Return [X, Y] of the center of cell containing provided text 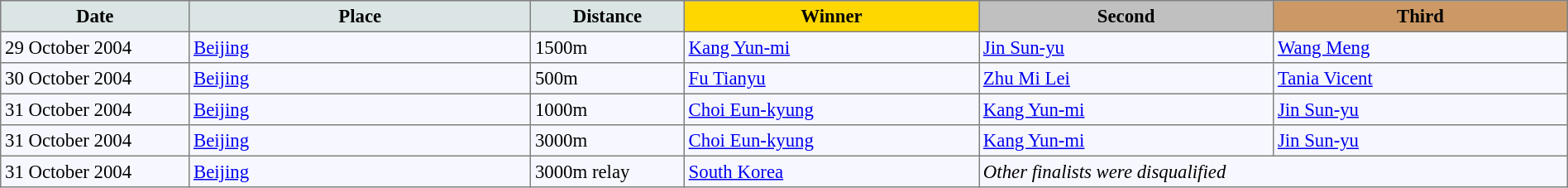
Other finalists were disqualified [1274, 171]
Zhu Mi Lei [1126, 79]
3000m relay [608, 171]
30 October 2004 [95, 79]
29 October 2004 [95, 47]
Second [1126, 17]
3000m [608, 141]
South Korea [831, 171]
Third [1421, 17]
Distance [608, 17]
Winner [831, 17]
500m [608, 79]
1500m [608, 47]
Date [95, 17]
Tania Vicent [1421, 79]
Wang Meng [1421, 47]
1000m [608, 109]
Fu Tianyu [831, 79]
Place [361, 17]
